Provide the [X, Y] coordinate of the cell's center where the given text is located.  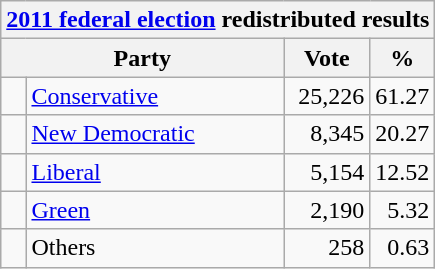
20.27 [402, 134]
61.27 [402, 96]
Others [155, 248]
Liberal [155, 172]
Conservative [155, 96]
25,226 [327, 96]
5,154 [327, 172]
Party [142, 58]
2,190 [327, 210]
258 [327, 248]
2011 federal election redistributed results [218, 20]
0.63 [402, 248]
New Democratic [155, 134]
% [402, 58]
Green [155, 210]
8,345 [327, 134]
Vote [327, 58]
12.52 [402, 172]
5.32 [402, 210]
